Pinpoint the cell where the given text exists, returning its [x, y] midpoint coordinate. 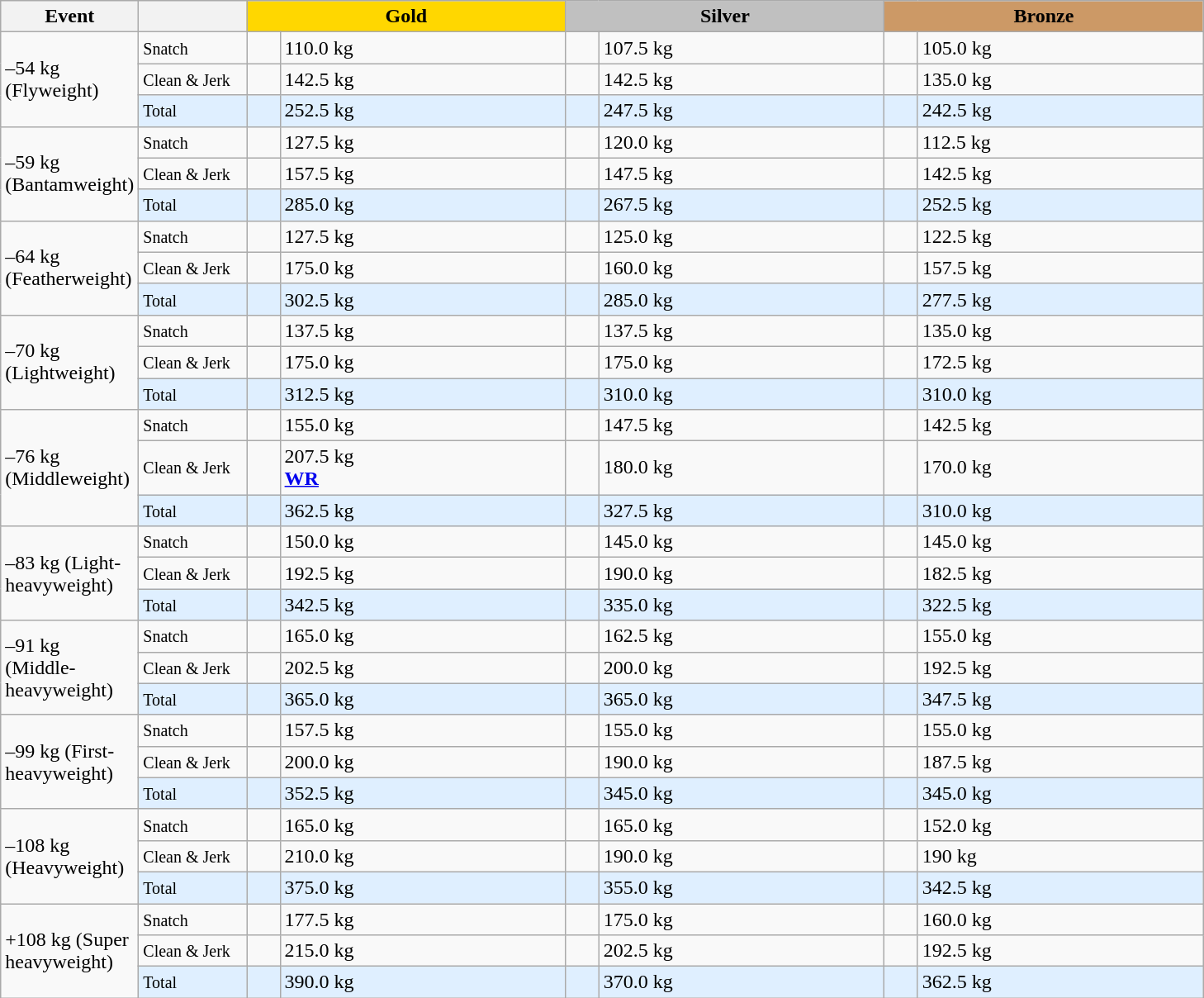
–64 kg (Featherweight) [69, 268]
347.5 kg [1060, 699]
180.0 kg [742, 468]
–91 kg (Middle-heavyweight) [69, 668]
Silver [725, 17]
170.0 kg [1060, 468]
267.5 kg [742, 205]
–54 kg (Flyweight) [69, 79]
177.5 kg [423, 920]
207.5 kgWR [423, 468]
Gold [406, 17]
152.0 kg [1060, 825]
–99 kg (First-heavyweight) [69, 762]
162.5 kg [742, 636]
277.5 kg [1060, 299]
–70 kg (Lightweight) [69, 362]
112.5 kg [1060, 142]
–83 kg (Light-heavyweight) [69, 573]
210.0 kg [423, 856]
390.0 kg [423, 982]
312.5 kg [423, 394]
–108 kg (Heavyweight) [69, 856]
187.5 kg [1060, 762]
215.0 kg [423, 951]
352.5 kg [423, 793]
–76 kg (Middleweight) [69, 468]
–59 kg (Bantamweight) [69, 173]
242.5 kg [1060, 111]
122.5 kg [1060, 236]
107.5 kg [742, 48]
182.5 kg [1060, 573]
327.5 kg [742, 511]
105.0 kg [1060, 48]
335.0 kg [742, 605]
120.0 kg [742, 142]
247.5 kg [742, 111]
355.0 kg [742, 887]
Bronze [1044, 17]
375.0 kg [423, 887]
322.5 kg [1060, 605]
172.5 kg [1060, 362]
190 kg [1060, 856]
+108 kg (Super heavyweight) [69, 951]
150.0 kg [423, 542]
110.0 kg [423, 48]
125.0 kg [742, 236]
370.0 kg [742, 982]
302.5 kg [423, 299]
Event [69, 17]
